Determine the [X, Y] coordinate at the center of the cell enclosing the given text.  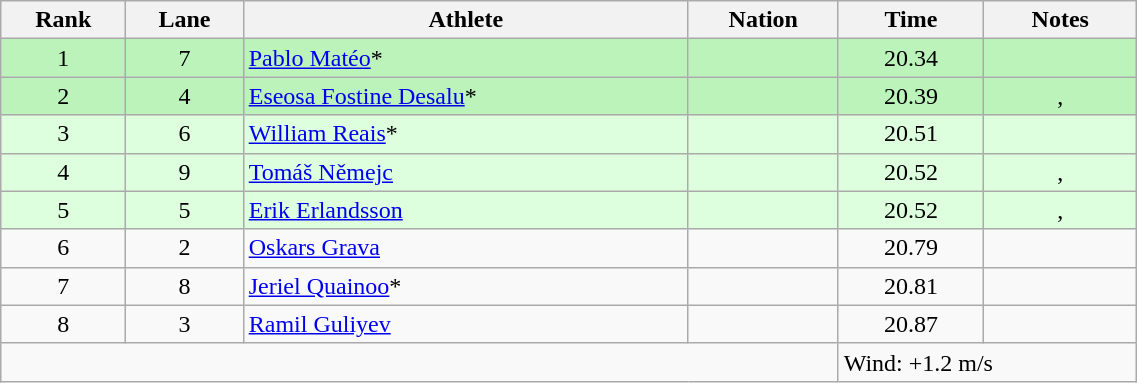
William Reais* [466, 134]
Lane [184, 20]
Athlete [466, 20]
Tomáš Němejc [466, 172]
Notes [1060, 20]
Time [911, 20]
Jeriel Quainoo* [466, 286]
Pablo Matéo* [466, 58]
20.39 [911, 96]
1 [64, 58]
Oskars Grava [466, 248]
20.79 [911, 248]
Wind: +1.2 m/s [988, 362]
20.81 [911, 286]
9 [184, 172]
Erik Erlandsson [466, 210]
20.87 [911, 324]
Nation [763, 20]
Eseosa Fostine Desalu* [466, 96]
20.34 [911, 58]
Rank [64, 20]
Ramil Guliyev [466, 324]
20.51 [911, 134]
